Return the (x, y) coordinate for the center point of the cell that contains the specified text.  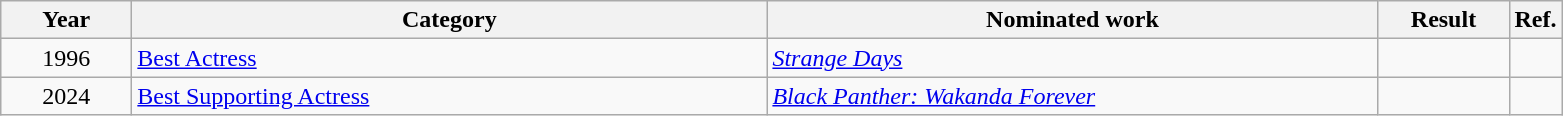
Black Panther: Wakanda Forever (1072, 96)
Result (1444, 20)
Category (450, 20)
1996 (66, 58)
Best Actress (450, 58)
Nominated work (1072, 20)
Ref. (1536, 20)
Best Supporting Actress (450, 96)
Strange Days (1072, 58)
2024 (66, 96)
Year (66, 20)
